Return (X, Y) of the center of cell containing provided text 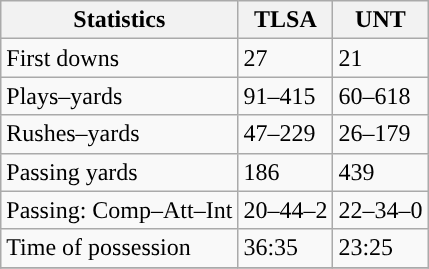
36:35 (286, 248)
91–415 (286, 96)
26–179 (380, 134)
47–229 (286, 134)
439 (380, 172)
Statistics (120, 20)
22–34–0 (380, 210)
23:25 (380, 248)
First downs (120, 58)
Passing yards (120, 172)
20–44–2 (286, 210)
Plays–yards (120, 96)
TLSA (286, 20)
Passing: Comp–Att–Int (120, 210)
Rushes–yards (120, 134)
21 (380, 58)
27 (286, 58)
Time of possession (120, 248)
60–618 (380, 96)
186 (286, 172)
UNT (380, 20)
